Return the (X, Y) coordinate for the center point of the cell that contains the specified text.  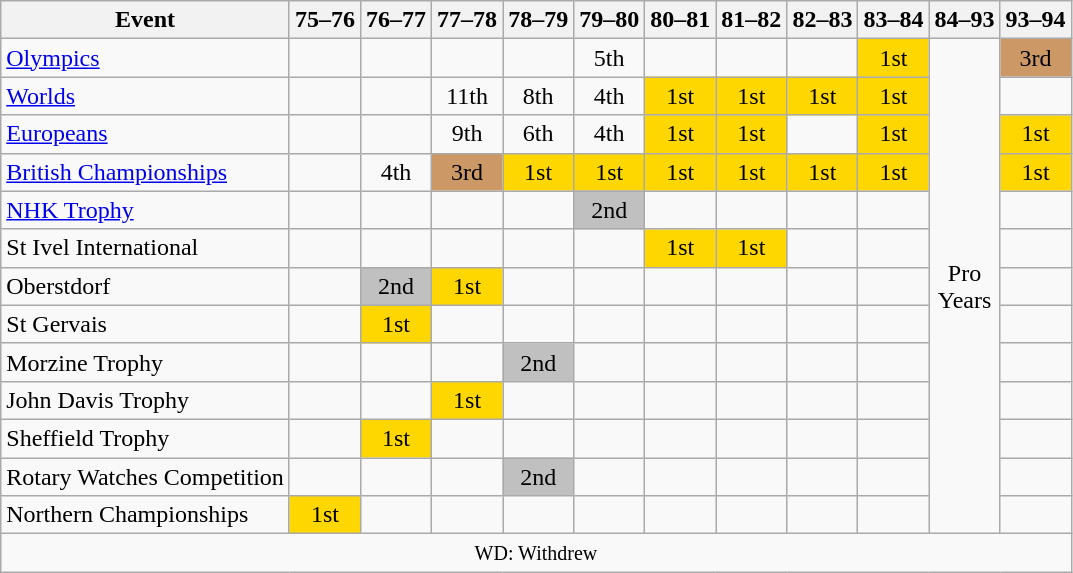
5th (610, 58)
11th (468, 96)
93–94 (1036, 20)
81–82 (752, 20)
WD: Withdrew (536, 553)
77–78 (468, 20)
British Championships (146, 172)
John Davis Trophy (146, 400)
80–81 (680, 20)
Olympics (146, 58)
ProYears (964, 286)
Rotary Watches Competition (146, 477)
Morzine Trophy (146, 362)
9th (468, 134)
82–83 (822, 20)
6th (538, 134)
Oberstdorf (146, 286)
79–80 (610, 20)
St Gervais (146, 324)
8th (538, 96)
Northern Championships (146, 515)
Sheffield Trophy (146, 438)
76–77 (396, 20)
83–84 (894, 20)
Europeans (146, 134)
Event (146, 20)
St Ivel International (146, 248)
78–79 (538, 20)
84–93 (964, 20)
Worlds (146, 96)
NHK Trophy (146, 210)
75–76 (324, 20)
